Determine the (X, Y) coordinate at the center of the cell enclosing the given text.  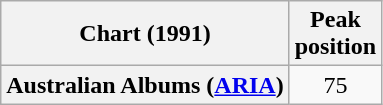
75 (335, 85)
Chart (1991) (145, 34)
Australian Albums (ARIA) (145, 85)
Peakposition (335, 34)
